Provide the [x, y] coordinate of the cell's center where the given text is located.  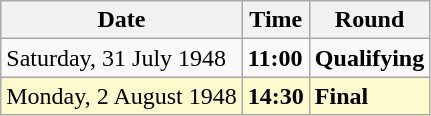
Date [122, 20]
Saturday, 31 July 1948 [122, 58]
Monday, 2 August 1948 [122, 96]
Final [369, 96]
14:30 [276, 96]
11:00 [276, 58]
Qualifying [369, 58]
Round [369, 20]
Time [276, 20]
